Detect which cell encompasses the target text, then output its [x, y] center coordinate. 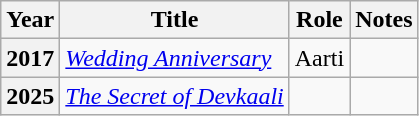
2025 [30, 96]
Notes [384, 20]
Wedding Anniversary [174, 58]
Title [174, 20]
Year [30, 20]
Role [319, 20]
The Secret of Devkaali [174, 96]
Aarti [319, 58]
2017 [30, 58]
